Extract the (X, Y) coordinate from the center of the cell holding the provided text.  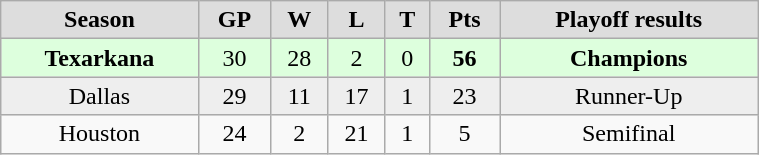
56 (464, 58)
21 (356, 134)
W (300, 20)
5 (464, 134)
Pts (464, 20)
Champions (629, 58)
Runner-Up (629, 96)
Season (100, 20)
0 (407, 58)
24 (234, 134)
GP (234, 20)
L (356, 20)
23 (464, 96)
T (407, 20)
Dallas (100, 96)
Texarkana (100, 58)
Semifinal (629, 134)
Houston (100, 134)
Playoff results (629, 20)
30 (234, 58)
17 (356, 96)
11 (300, 96)
29 (234, 96)
28 (300, 58)
